Output the [x, y] coordinate of the center of the cell containing the given text.  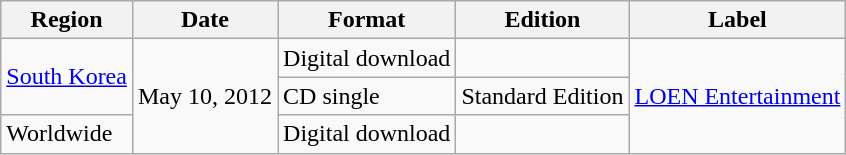
CD single [367, 96]
Region [67, 20]
LOEN Entertainment [738, 96]
Edition [542, 20]
Worldwide [67, 134]
South Korea [67, 77]
Date [204, 20]
Label [738, 20]
May 10, 2012 [204, 96]
Format [367, 20]
Standard Edition [542, 96]
